Find where the given text appears and provide that cell's center as [x, y] coordinate. 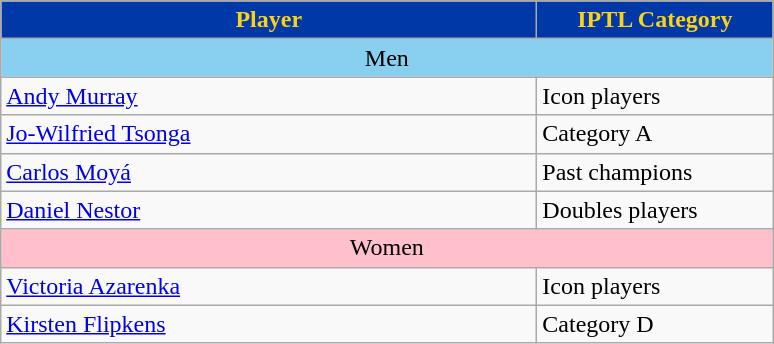
Andy Murray [269, 96]
Men [387, 58]
Category A [655, 134]
IPTL Category [655, 20]
Women [387, 248]
Carlos Moyá [269, 172]
Jo-Wilfried Tsonga [269, 134]
Past champions [655, 172]
Player [269, 20]
Category D [655, 324]
Victoria Azarenka [269, 286]
Kirsten Flipkens [269, 324]
Doubles players [655, 210]
Daniel Nestor [269, 210]
